Scan for the cell matching the given text and deliver its (X, Y) coordinate at center. 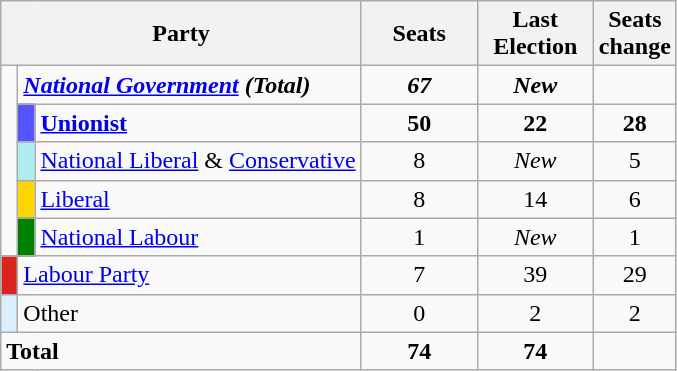
67 (419, 85)
Unionist (198, 123)
Other (190, 313)
22 (535, 123)
29 (634, 275)
Labour Party (190, 275)
5 (634, 161)
Total (181, 351)
39 (535, 275)
14 (535, 199)
National Labour (198, 237)
Party (181, 34)
50 (419, 123)
0 (419, 313)
Last Election (535, 34)
28 (634, 123)
National Liberal & Conservative (198, 161)
Seats (419, 34)
6 (634, 199)
Liberal (198, 199)
Seats change (634, 34)
7 (419, 275)
National Government (Total) (190, 85)
